For the text-containing cell, return its midpoint in (x, y) coordinate format. 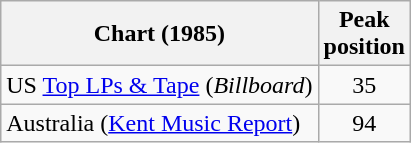
35 (364, 85)
US Top LPs & Tape (Billboard) (160, 85)
Australia (Kent Music Report) (160, 123)
Chart (1985) (160, 34)
94 (364, 123)
Peakposition (364, 34)
